Return the [X, Y] coordinate for the center point of the cell that contains the specified text.  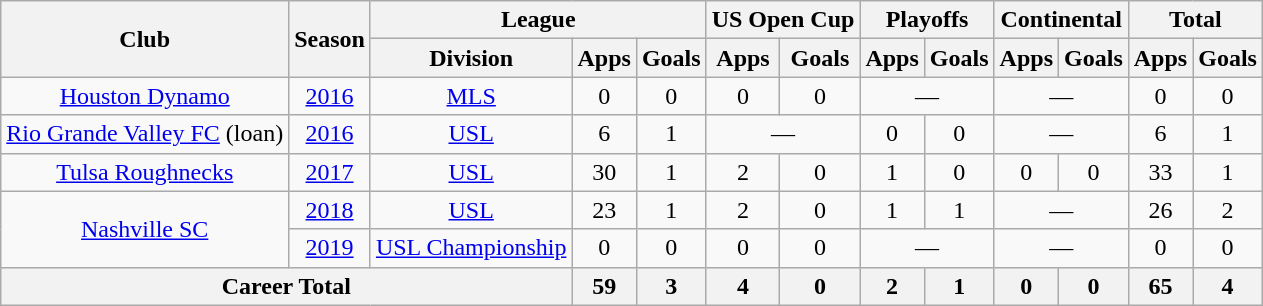
Career Total [286, 286]
26 [1160, 210]
Houston Dynamo [145, 96]
Tulsa Roughnecks [145, 172]
Rio Grande Valley FC (loan) [145, 134]
3 [671, 286]
US Open Cup [783, 20]
USL Championship [471, 248]
Playoffs [927, 20]
Continental [1061, 20]
33 [1160, 172]
2017 [330, 172]
Nashville SC [145, 229]
League [538, 20]
Club [145, 39]
59 [604, 286]
MLS [471, 96]
2018 [330, 210]
Division [471, 58]
23 [604, 210]
65 [1160, 286]
30 [604, 172]
Season [330, 39]
Total [1195, 20]
2019 [330, 248]
